Provide the [X, Y] coordinate of the cell's center where the given text is located.  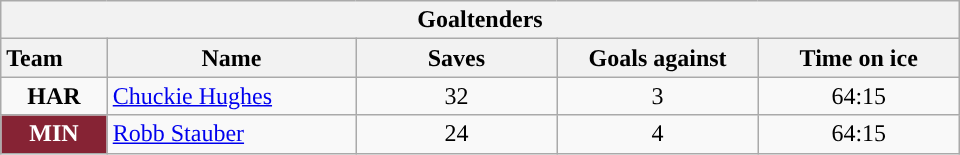
Goals against [658, 58]
MIN [54, 134]
24 [456, 134]
Time on ice [858, 58]
32 [456, 96]
Team [54, 58]
4 [658, 134]
Goaltenders [480, 20]
Name [232, 58]
3 [658, 96]
Saves [456, 58]
HAR [54, 96]
Robb Stauber [232, 134]
Chuckie Hughes [232, 96]
